Scan for the cell matching the given text and deliver its (x, y) coordinate at center. 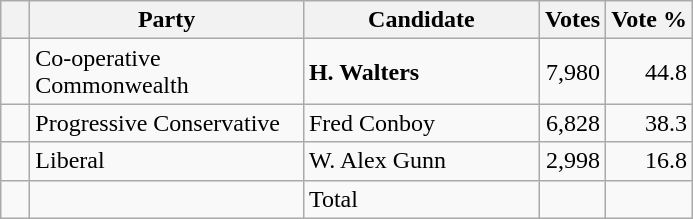
7,980 (572, 72)
44.8 (650, 72)
Party (167, 20)
Co-operative Commonwealth (167, 72)
16.8 (650, 161)
Vote % (650, 20)
W. Alex Gunn (421, 161)
Candidate (421, 20)
6,828 (572, 123)
Total (421, 199)
Votes (572, 20)
Progressive Conservative (167, 123)
2,998 (572, 161)
38.3 (650, 123)
H. Walters (421, 72)
Liberal (167, 161)
Fred Conboy (421, 123)
